From the cell containing the given text, extract its center point as (x, y) coordinate. 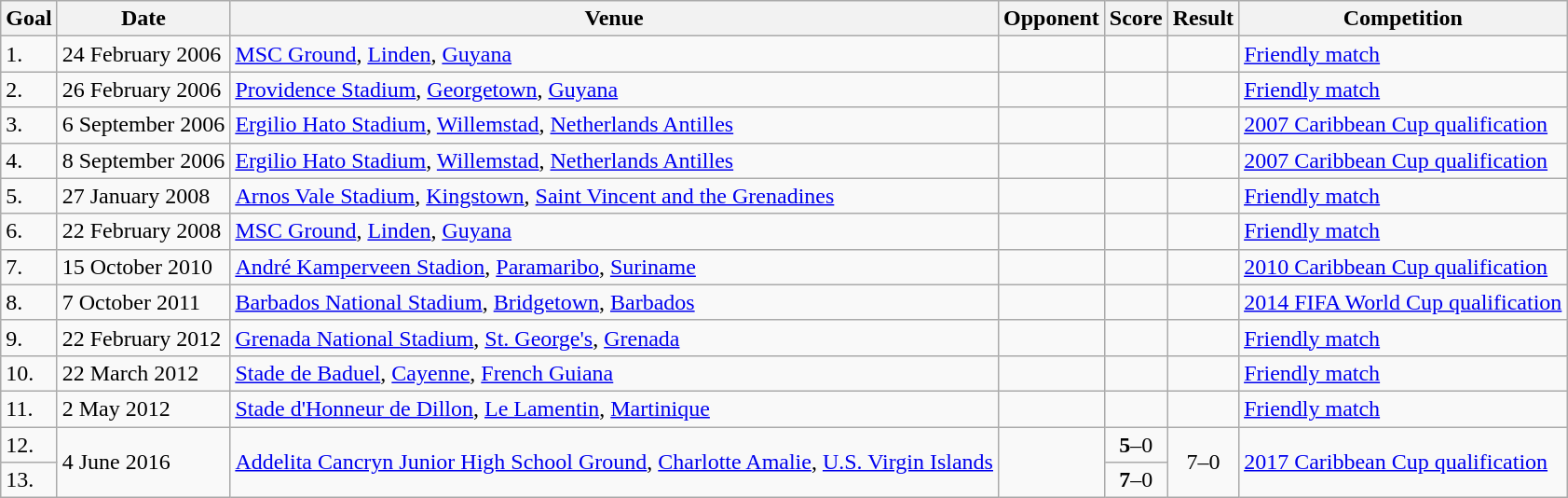
Arnos Vale Stadium, Kingstown, Saint Vincent and the Grenadines (615, 196)
11. (29, 408)
Competition (1403, 19)
7 October 2011 (143, 302)
3. (29, 125)
2010 Caribbean Cup qualification (1403, 267)
Grenada National Stadium, St. George's, Grenada (615, 338)
Stade de Baduel, Cayenne, French Guiana (615, 373)
4 June 2016 (143, 463)
Score (1136, 19)
5. (29, 196)
8. (29, 302)
2014 FIFA World Cup qualification (1403, 302)
9. (29, 338)
24 February 2006 (143, 54)
5–0 (1136, 445)
10. (29, 373)
6 September 2006 (143, 125)
27 January 2008 (143, 196)
Addelita Cancryn Junior High School Ground, Charlotte Amalie, U.S. Virgin Islands (615, 463)
22 February 2008 (143, 231)
2. (29, 90)
26 February 2006 (143, 90)
Goal (29, 19)
12. (29, 445)
13. (29, 480)
22 March 2012 (143, 373)
Venue (615, 19)
7. (29, 267)
Stade d'Honneur de Dillon, Le Lamentin, Martinique (615, 408)
Result (1203, 19)
Barbados National Stadium, Bridgetown, Barbados (615, 302)
Opponent (1051, 19)
15 October 2010 (143, 267)
8 September 2006 (143, 160)
André Kamperveen Stadion, Paramaribo, Suriname (615, 267)
Providence Stadium, Georgetown, Guyana (615, 90)
4. (29, 160)
2017 Caribbean Cup qualification (1403, 463)
Date (143, 19)
6. (29, 231)
1. (29, 54)
22 February 2012 (143, 338)
2 May 2012 (143, 408)
